Return (X, Y) of the center of cell containing provided text 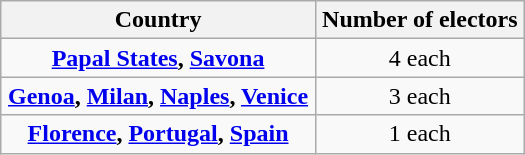
3 each (420, 96)
Papal States, Savona (158, 58)
Number of electors (420, 20)
Country (158, 20)
Genoa, Milan, Naples, Venice (158, 96)
1 each (420, 134)
Florence, Portugal, Spain (158, 134)
4 each (420, 58)
